Output the [x, y] coordinate of the center of the cell containing the given text.  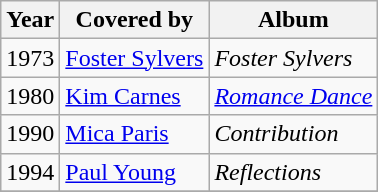
1973 [30, 58]
Paul Young [134, 172]
Contribution [294, 134]
Romance Dance [294, 96]
1990 [30, 134]
Covered by [134, 20]
1980 [30, 96]
Album [294, 20]
1994 [30, 172]
Year [30, 20]
Kim Carnes [134, 96]
Mica Paris [134, 134]
Reflections [294, 172]
